Output the (X, Y) coordinate of the center of the cell containing the given text.  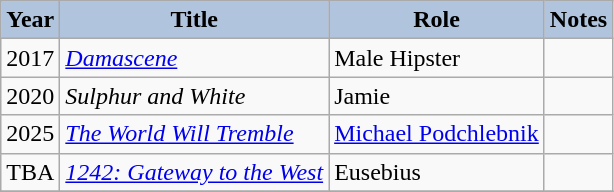
Title (194, 20)
Damascene (194, 58)
2025 (30, 134)
TBA (30, 172)
The World Will Tremble (194, 134)
Role (437, 20)
Michael Podchlebnik (437, 134)
2017 (30, 58)
1242: Gateway to the West (194, 172)
Year (30, 20)
2020 (30, 96)
Sulphur and White (194, 96)
Jamie (437, 96)
Male Hipster (437, 58)
Notes (578, 20)
Eusebius (437, 172)
